Detect which cell encompasses the target text, then output its (X, Y) center coordinate. 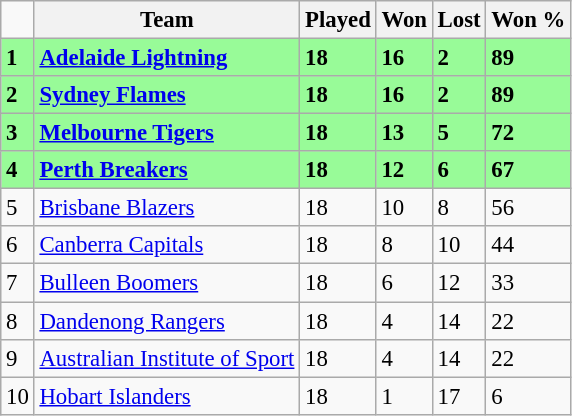
Hobart Islanders (167, 396)
Adelaide Lightning (167, 58)
Won (404, 20)
Canberra Capitals (167, 245)
3 (18, 133)
9 (18, 358)
Won % (528, 20)
Team (167, 20)
Bulleen Boomers (167, 283)
Played (338, 20)
Perth Breakers (167, 170)
13 (404, 133)
33 (528, 283)
Dandenong Rangers (167, 321)
44 (528, 245)
Brisbane Blazers (167, 208)
56 (528, 208)
7 (18, 283)
72 (528, 133)
67 (528, 170)
17 (459, 396)
Sydney Flames (167, 95)
Lost (459, 20)
Australian Institute of Sport (167, 358)
Melbourne Tigers (167, 133)
